Find where the given text appears and provide that cell's center as (X, Y) coordinate. 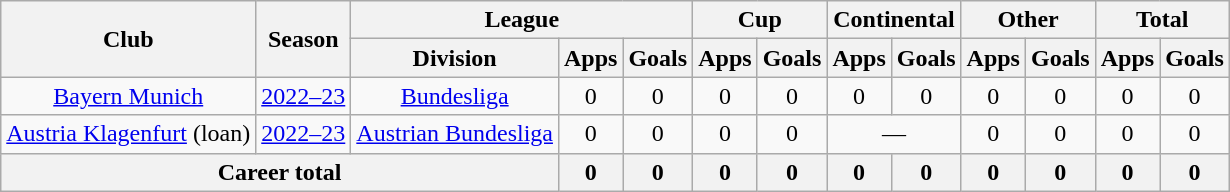
Austrian Bundesliga (455, 134)
Cup (760, 20)
Bundesliga (455, 96)
League (522, 20)
Season (304, 39)
Club (128, 39)
Career total (280, 172)
Total (1162, 20)
Other (1028, 20)
— (894, 134)
Division (455, 58)
Austria Klagenfurt (loan) (128, 134)
Continental (894, 20)
Bayern Munich (128, 96)
